Return [X, Y] of the center of cell containing provided text 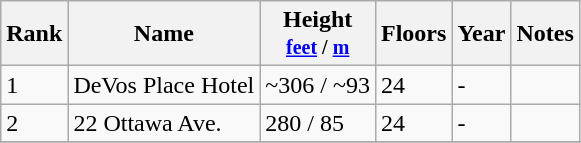
Notes [545, 34]
Heightfeet / m [318, 34]
~306 / ~93 [318, 85]
Year [482, 34]
22 Ottawa Ave. [164, 123]
1 [34, 85]
Rank [34, 34]
Floors [413, 34]
280 / 85 [318, 123]
Name [164, 34]
2 [34, 123]
DeVos Place Hotel [164, 85]
